From the cell containing the given text, extract its center point as [X, Y] coordinate. 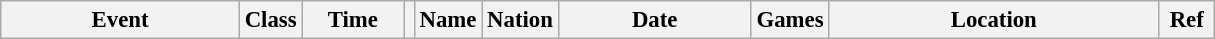
Games [790, 20]
Location [994, 20]
Time [353, 20]
Event [120, 20]
Ref [1187, 20]
Name [448, 20]
Nation [520, 20]
Date [654, 20]
Class [270, 20]
